Find where the given text appears and provide that cell's center as (X, Y) coordinate. 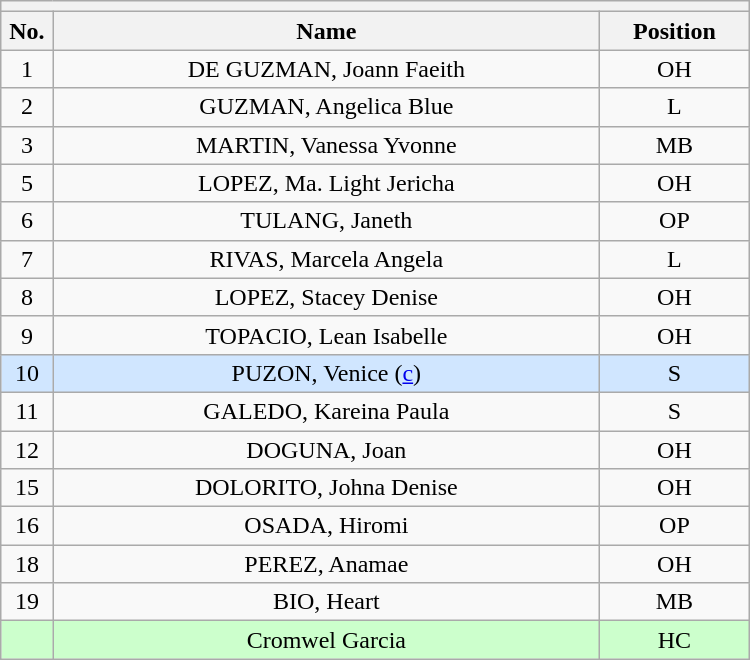
HC (675, 640)
Cromwel Garcia (326, 640)
GALEDO, Kareina Paula (326, 411)
8 (27, 297)
BIO, Heart (326, 602)
5 (27, 183)
PEREZ, Anamae (326, 564)
TULANG, Janeth (326, 221)
9 (27, 335)
DOGUNA, Joan (326, 449)
LOPEZ, Stacey Denise (326, 297)
Position (675, 31)
2 (27, 107)
PUZON, Venice (c) (326, 373)
19 (27, 602)
GUZMAN, Angelica Blue (326, 107)
DE GUZMAN, Joann Faeith (326, 69)
LOPEZ, Ma. Light Jericha (326, 183)
16 (27, 526)
10 (27, 373)
6 (27, 221)
3 (27, 145)
15 (27, 488)
No. (27, 31)
Name (326, 31)
MARTIN, Vanessa Yvonne (326, 145)
DOLORITO, Johna Denise (326, 488)
1 (27, 69)
7 (27, 259)
RIVAS, Marcela Angela (326, 259)
12 (27, 449)
OSADA, Hiromi (326, 526)
TOPACIO, Lean Isabelle (326, 335)
18 (27, 564)
11 (27, 411)
